Return (X, Y) of the center of cell containing provided text 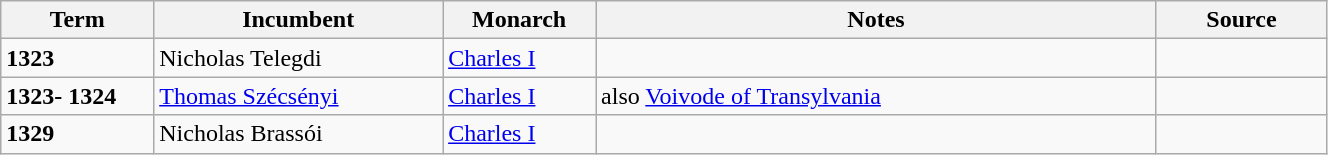
Nicholas Telegdi (298, 58)
Term (78, 20)
1323 (78, 58)
Nicholas Brassói (298, 134)
Incumbent (298, 20)
1323- 1324 (78, 96)
Monarch (520, 20)
1329 (78, 134)
also Voivode of Transylvania (876, 96)
Notes (876, 20)
Thomas Szécsényi (298, 96)
Source (1241, 20)
